Extract the [X, Y] coordinate from the center of the cell holding the provided text.  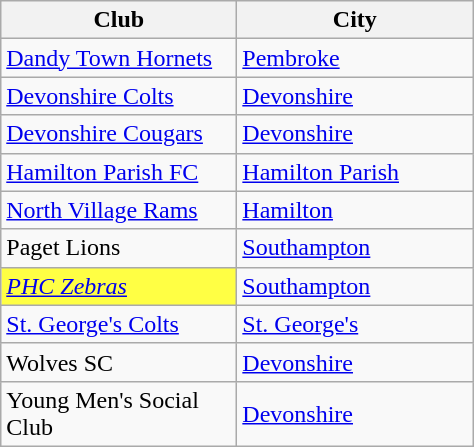
Club [119, 20]
PHC Zebras [119, 286]
St. George's [355, 324]
Hamilton [355, 210]
Hamilton Parish [355, 172]
Hamilton Parish FC [119, 172]
St. George's Colts [119, 324]
Paget Lions [119, 248]
Young Men's Social Club [119, 414]
Dandy Town Hornets [119, 58]
Pembroke [355, 58]
Devonshire Colts [119, 96]
North Village Rams [119, 210]
Devonshire Cougars [119, 134]
City [355, 20]
Wolves SC [119, 362]
